Scan for the cell matching the given text and deliver its [x, y] coordinate at center. 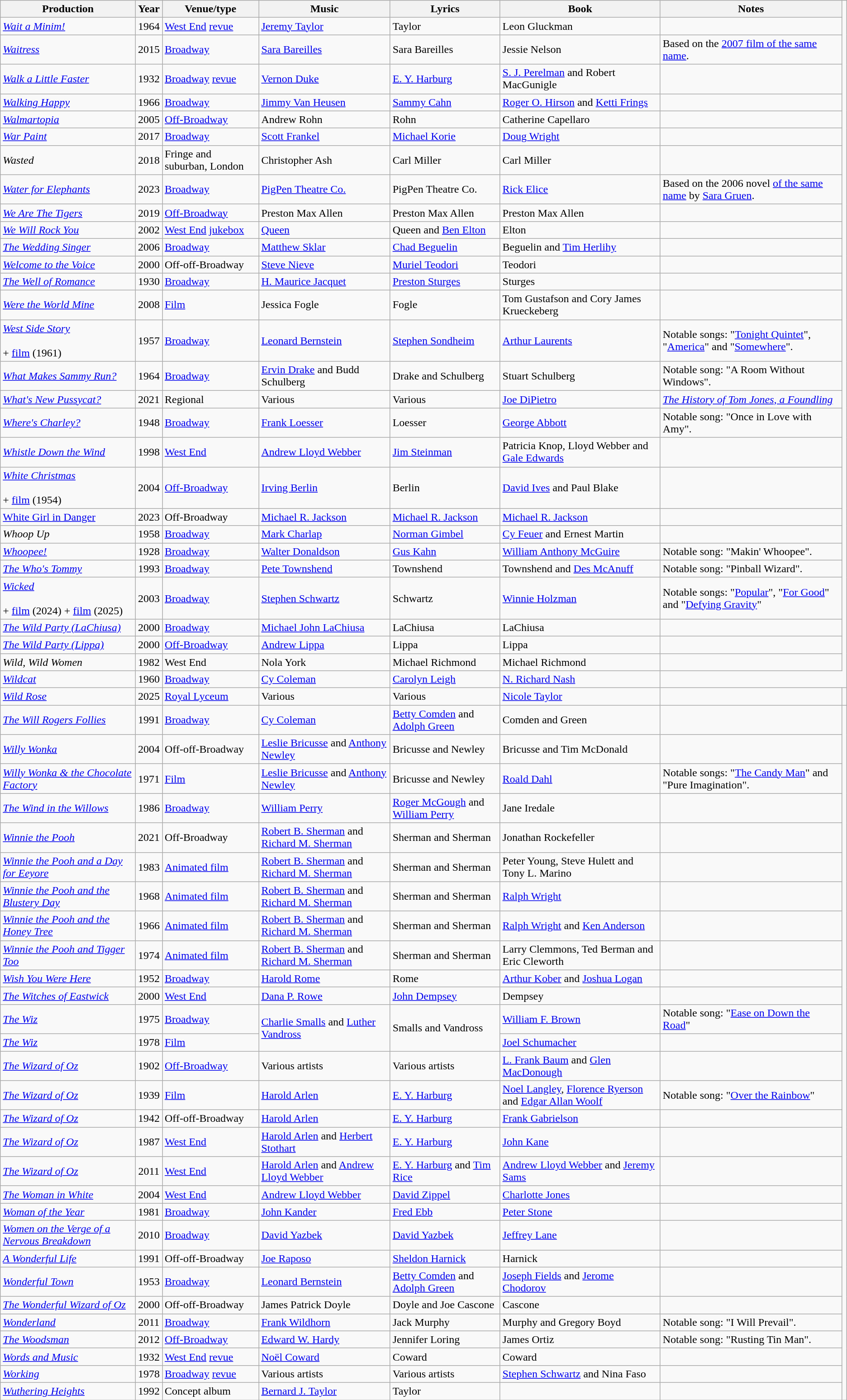
Edward W. Hardy [324, 1339]
Vernon Duke [324, 79]
John Kander [324, 1212]
Michael John LaChiusa [324, 627]
We Will Rock You [68, 230]
Wicked+ film (2024) + film (2025) [68, 598]
Muriel Teodori [445, 265]
Berlin [445, 488]
Whistle Down the Wind [68, 452]
Frank Wildhorn [324, 1322]
Ralph Wright and Ken Anderson [580, 925]
Teodori [580, 265]
2019 [148, 213]
Concept album [210, 1391]
The Wonderful Wizard of Oz [68, 1305]
Waitress [68, 50]
Royal Lyceum [210, 697]
Catherine Capellaro [580, 119]
We Are The Tigers [68, 213]
Fogle [445, 305]
Harold Rome [324, 978]
Stephen Schwartz and Nina Faso [580, 1374]
Wonderful Town [68, 1282]
Wildcat [68, 679]
2017 [148, 137]
Willy Wonka & the Chocolate Factory [68, 779]
Carolyn Leigh [445, 679]
Mark Charlap [324, 534]
Queen [324, 230]
Smalls and Vandross [445, 1028]
Walter Donaldson [324, 551]
Doyle and Joe Cascone [445, 1305]
Leon Gluckman [580, 26]
2010 [148, 1235]
Roald Dahl [580, 779]
Noel Langley, Florence Ryerson and Edgar Allan Woolf [580, 1096]
Arthur Laurents [580, 341]
Were the World Mine [68, 305]
The Woman in White [68, 1195]
1952 [148, 978]
1939 [148, 1096]
The Woodsman [68, 1339]
1948 [148, 422]
The Will Rogers Follies [68, 720]
Charlotte Jones [580, 1195]
The Wild Party (LaChiusa) [68, 627]
Notable song: "Once in Love with Amy". [751, 422]
James Ortiz [580, 1339]
Stuart Schulberg [580, 376]
War Paint [68, 137]
1982 [148, 662]
1974 [148, 955]
Walmartopia [68, 119]
Drake and Schulberg [445, 376]
Notable song: "I Will Prevail". [751, 1322]
Sammy Cahn [445, 102]
Murphy and Gregory Boyd [580, 1322]
Notable song: "Ease on Down the Road" [751, 1019]
Frank Loesser [324, 422]
Frank Gabrielson [580, 1119]
Dana P. Rowe [324, 996]
Willy Wonka [68, 749]
Joe DiPietro [580, 399]
Venue/type [210, 9]
Regional [210, 399]
John Kane [580, 1142]
2015 [148, 50]
Loesser [445, 422]
William Anthony McGuire [580, 551]
White Christmas + film (1954) [68, 488]
2012 [148, 1339]
Based on the 2006 novel of the same name by Sara Gruen. [751, 189]
Wuthering Heights [68, 1391]
Water for Elephants [68, 189]
Jim Steinman [445, 452]
Comden and Green [580, 720]
William F. Brown [580, 1019]
Nicole Taylor [580, 697]
Preston Sturges [445, 282]
Whoopee! [68, 551]
E. Y. Harburg and Tim Rice [445, 1172]
Winnie the Pooh and the Blustery Day [68, 897]
Cy Feuer and Ernest Martin [580, 534]
Harold Arlen and Andrew Lloyd Webber [324, 1172]
1902 [148, 1066]
Jonathan Rockefeller [580, 838]
Patricia Knop, Lloyd Webber and Gale Edwards [580, 452]
The Who's Tommy [68, 569]
Jimmy Van Heusen [324, 102]
1983 [148, 867]
Winnie the Pooh and the Honey Tree [68, 925]
Notable song: "Pinball Wizard". [751, 569]
The Wild Party (Lippa) [68, 645]
2008 [148, 305]
Rick Elice [580, 189]
2003 [148, 598]
Winnie the Pooh [68, 838]
West Side Story + film (1961) [68, 341]
Christopher Ash [324, 160]
Bricusse and Tim McDonald [580, 749]
Norman Gimbel [445, 534]
Wasted [68, 160]
Winnie Holzman [580, 598]
Joel Schumacher [580, 1042]
Notable song: "Rusting Tin Man". [751, 1339]
Joseph Fields and Jerome Chodorov [580, 1282]
William Perry [324, 808]
Rohn [445, 119]
1960 [148, 679]
David Zippel [445, 1195]
Dempsey [580, 996]
John Dempsey [445, 996]
Ervin Drake and Budd Schulberg [324, 376]
The Well of Romance [68, 282]
Jessie Nelson [580, 50]
2005 [148, 119]
Harnick [580, 1258]
Production [68, 9]
Notable song: "A Room Without Windows". [751, 376]
Based on the 2007 film of the same name. [751, 50]
Fred Ebb [445, 1212]
1968 [148, 897]
Winnie the Pooh and Tigger Too [68, 955]
Notable songs: "Tonight Quintet", "America" and "Somewhere". [751, 341]
Wild Rose [68, 697]
Notable songs: "The Candy Man" and "Pure Imagination". [751, 779]
1987 [148, 1142]
1975 [148, 1019]
Sheldon Harnick [445, 1258]
Words and Music [68, 1357]
Wait a Minim! [68, 26]
Welcome to the Voice [68, 265]
Cascone [580, 1305]
Stephen Schwartz [324, 598]
What Makes Sammy Run? [68, 376]
1942 [148, 1119]
1930 [148, 282]
The Witches of Eastwick [68, 996]
Noël Coward [324, 1357]
Larry Clemmons, Ted Berman and Eric Cleworth [580, 955]
Jack Murphy [445, 1322]
Woman of the Year [68, 1212]
Notes [751, 9]
Michael Korie [445, 137]
Charlie Smalls and Luther Vandross [324, 1028]
The Wind in the Willows [68, 808]
1971 [148, 779]
Jane Iredale [580, 808]
Townshend and Des McAnuff [580, 569]
Wild, Wild Women [68, 662]
2006 [148, 247]
Walking Happy [68, 102]
H. Maurice Jacquet [324, 282]
Matthew Sklar [324, 247]
Jeremy Taylor [324, 26]
Ralph Wright [580, 897]
1928 [148, 551]
Roger McGough and William Perry [445, 808]
Peter Stone [580, 1212]
N. Richard Nash [580, 679]
Wonderland [68, 1322]
Elton [580, 230]
Andrew Lippa [324, 645]
Notable song: "Over the Rainbow" [751, 1096]
Rome [445, 978]
1953 [148, 1282]
A Wonderful Life [68, 1258]
1993 [148, 569]
Whoop Up [68, 534]
Wish You Were Here [68, 978]
Beguelin and Tim Herlihy [580, 247]
Tom Gustafson and Cory James Krueckeberg [580, 305]
Bernard J. Taylor [324, 1391]
Arthur Kober and Joshua Logan [580, 978]
Pete Townshend [324, 569]
West End jukebox [210, 230]
1992 [148, 1391]
The Wedding Singer [68, 247]
Harold Arlen and Herbert Stothart [324, 1142]
2018 [148, 160]
Where's Charley? [68, 422]
Lyrics [445, 9]
Gus Kahn [445, 551]
Stephen Sondheim [445, 341]
Jennifer Loring [445, 1339]
Music [324, 9]
Jeffrey Lane [580, 1235]
1957 [148, 341]
Walk a Little Faster [68, 79]
Notable songs: "Popular", "For Good" and "Defying Gravity" [751, 598]
Chad Beguelin [445, 247]
Steve Nieve [324, 265]
1958 [148, 534]
2002 [148, 230]
Roger O. Hirson and Ketti Frings [580, 102]
Book [580, 9]
Women on the Verge of a Nervous Breakdown [68, 1235]
Fringe and suburban, London [210, 160]
Townshend [445, 569]
1986 [148, 808]
The History of Tom Jones, a Foundling [751, 399]
Schwartz [445, 598]
2025 [148, 697]
Jessica Fogle [324, 305]
Winnie the Pooh and a Day for Eeyore [68, 867]
Queen and Ben Elton [445, 230]
Sturges [580, 282]
Doug Wright [580, 137]
Scott Frankel [324, 137]
Nola York [324, 662]
George Abbott [580, 422]
Working [68, 1374]
Joe Raposo [324, 1258]
Notable song: "Makin' Whoopee". [751, 551]
James Patrick Doyle [324, 1305]
White Girl in Danger [68, 517]
1981 [148, 1212]
Andrew Lloyd Webber and Jeremy Sams [580, 1172]
1998 [148, 452]
Peter Young, Steve Hulett and Tony L. Marino [580, 867]
Year [148, 9]
David Ives and Paul Blake [580, 488]
Andrew Rohn [324, 119]
What's New Pussycat? [68, 399]
S. J. Perelman and Robert MacGunigle [580, 79]
L. Frank Baum and Glen MacDonough [580, 1066]
Irving Berlin [324, 488]
